From the cell containing the given text, extract its center point as (X, Y) coordinate. 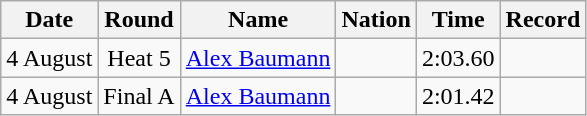
Name (258, 20)
2:01.42 (458, 96)
Heat 5 (139, 58)
Round (139, 20)
Record (543, 20)
Date (50, 20)
Final A (139, 96)
Nation (376, 20)
2:03.60 (458, 58)
Time (458, 20)
